Find where the given text appears and provide that cell's center as (x, y) coordinate. 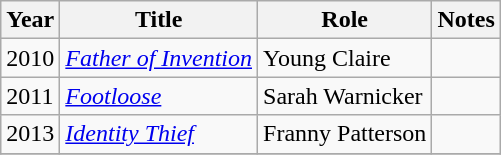
Identity Thief (159, 134)
Title (159, 20)
Notes (466, 20)
2011 (30, 96)
Role (345, 20)
2013 (30, 134)
Year (30, 20)
Franny Patterson (345, 134)
Father of Invention (159, 58)
2010 (30, 58)
Footloose (159, 96)
Sarah Warnicker (345, 96)
Young Claire (345, 58)
